Provide the (x, y) coordinate of the cell's center where the given text is located.  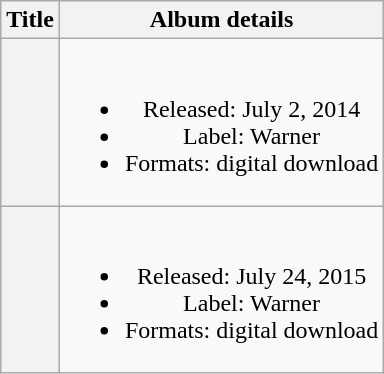
Released: July 2, 2014Label: WarnerFormats: digital download (221, 122)
Album details (221, 20)
Title (30, 20)
Released: July 24, 2015Label: WarnerFormats: digital download (221, 290)
